Output the (X, Y) coordinate of the center of the cell containing the given text.  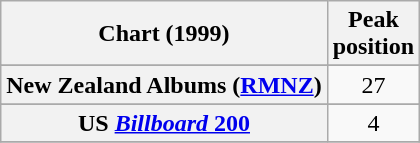
US Billboard 200 (164, 123)
New Zealand Albums (RMNZ) (164, 85)
Chart (1999) (164, 34)
27 (373, 85)
Peak position (373, 34)
4 (373, 123)
